Output the [X, Y] coordinate of the center of the cell containing the given text.  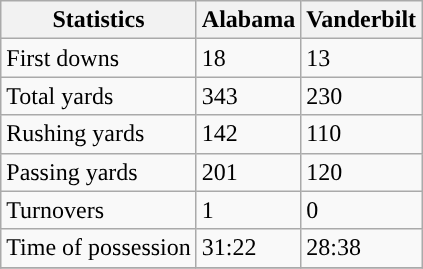
343 [248, 96]
Passing yards [99, 172]
120 [362, 172]
31:22 [248, 248]
Statistics [99, 20]
Turnovers [99, 210]
0 [362, 210]
1 [248, 210]
201 [248, 172]
18 [248, 58]
142 [248, 134]
Time of possession [99, 248]
230 [362, 96]
Vanderbilt [362, 20]
28:38 [362, 248]
First downs [99, 58]
110 [362, 134]
Total yards [99, 96]
13 [362, 58]
Alabama [248, 20]
Rushing yards [99, 134]
